Scan for the cell matching the given text and deliver its [x, y] coordinate at center. 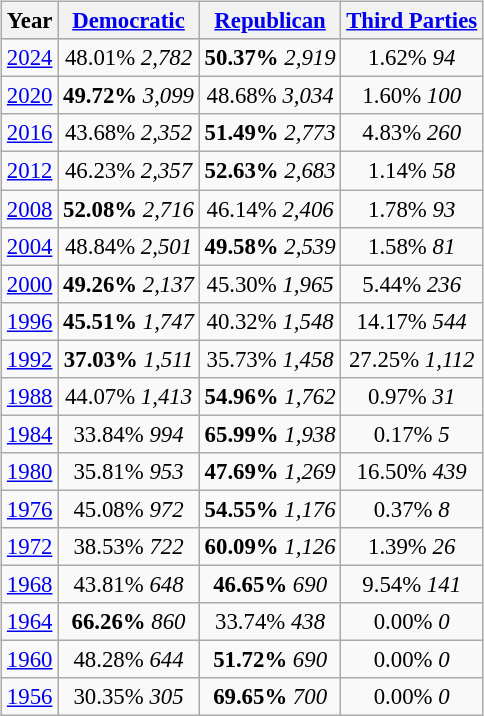
51.49% 2,773 [270, 133]
1964 [30, 622]
2024 [30, 58]
1.78% 93 [412, 209]
48.84% 2,501 [129, 246]
54.55% 1,176 [270, 509]
1.60% 100 [412, 96]
1956 [30, 697]
51.72% 690 [270, 660]
46.65% 690 [270, 584]
52.08% 2,716 [129, 209]
45.30% 1,965 [270, 284]
37.03% 1,511 [129, 359]
43.81% 648 [129, 584]
1.14% 58 [412, 171]
45.08% 972 [129, 509]
48.68% 3,034 [270, 96]
1992 [30, 359]
2012 [30, 171]
65.99% 1,938 [270, 434]
46.14% 2,406 [270, 209]
54.96% 1,762 [270, 396]
35.81% 953 [129, 472]
2020 [30, 96]
0.37% 8 [412, 509]
16.50% 439 [412, 472]
5.44% 236 [412, 284]
69.65% 700 [270, 697]
52.63% 2,683 [270, 171]
35.73% 1,458 [270, 359]
1972 [30, 547]
1984 [30, 434]
48.28% 644 [129, 660]
Year [30, 21]
48.01% 2,782 [129, 58]
40.32% 1,548 [270, 321]
0.97% 31 [412, 396]
9.54% 141 [412, 584]
49.26% 2,137 [129, 284]
49.72% 3,099 [129, 96]
14.17% 544 [412, 321]
50.37% 2,919 [270, 58]
Third Parties [412, 21]
60.09% 1,126 [270, 547]
2004 [30, 246]
33.74% 438 [270, 622]
Democratic [129, 21]
46.23% 2,357 [129, 171]
1.62% 94 [412, 58]
2008 [30, 209]
1980 [30, 472]
38.53% 722 [129, 547]
1996 [30, 321]
44.07% 1,413 [129, 396]
47.69% 1,269 [270, 472]
33.84% 994 [129, 434]
2000 [30, 284]
66.26% 860 [129, 622]
1976 [30, 509]
43.68% 2,352 [129, 133]
49.58% 2,539 [270, 246]
1.39% 26 [412, 547]
1988 [30, 396]
1960 [30, 660]
Republican [270, 21]
0.17% 5 [412, 434]
45.51% 1,747 [129, 321]
27.25% 1,112 [412, 359]
2016 [30, 133]
1968 [30, 584]
1.58% 81 [412, 246]
30.35% 305 [129, 697]
4.83% 260 [412, 133]
